Scan for the cell matching the given text and deliver its [x, y] coordinate at center. 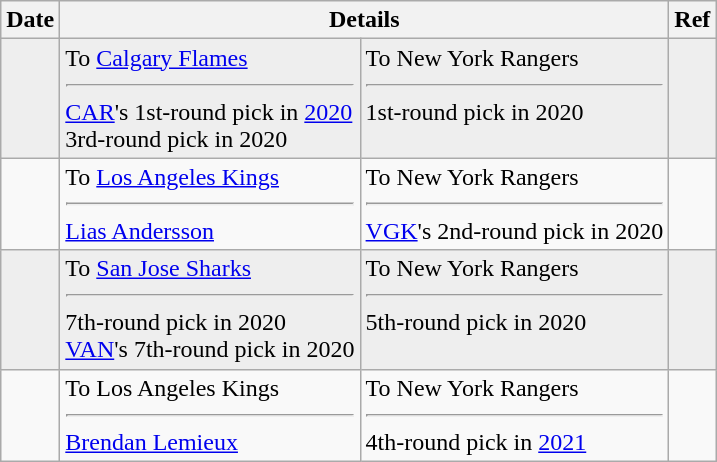
To New York RangersVGK's 2nd-round pick in 2020 [514, 204]
To New York Rangers4th-round pick in 2021 [514, 415]
To Calgary FlamesCAR's 1st-round pick in 20203rd-round pick in 2020 [210, 98]
To Los Angeles KingsLias Andersson [210, 204]
To Los Angeles KingsBrendan Lemieux [210, 415]
To San Jose Sharks7th-round pick in 2020VAN's 7th-round pick in 2020 [210, 310]
Date [30, 20]
Ref [692, 20]
To New York Rangers5th-round pick in 2020 [514, 310]
To New York Rangers1st-round pick in 2020 [514, 98]
Details [364, 20]
